Search for the cell housing the specified text and yield its [x, y] center coordinate. 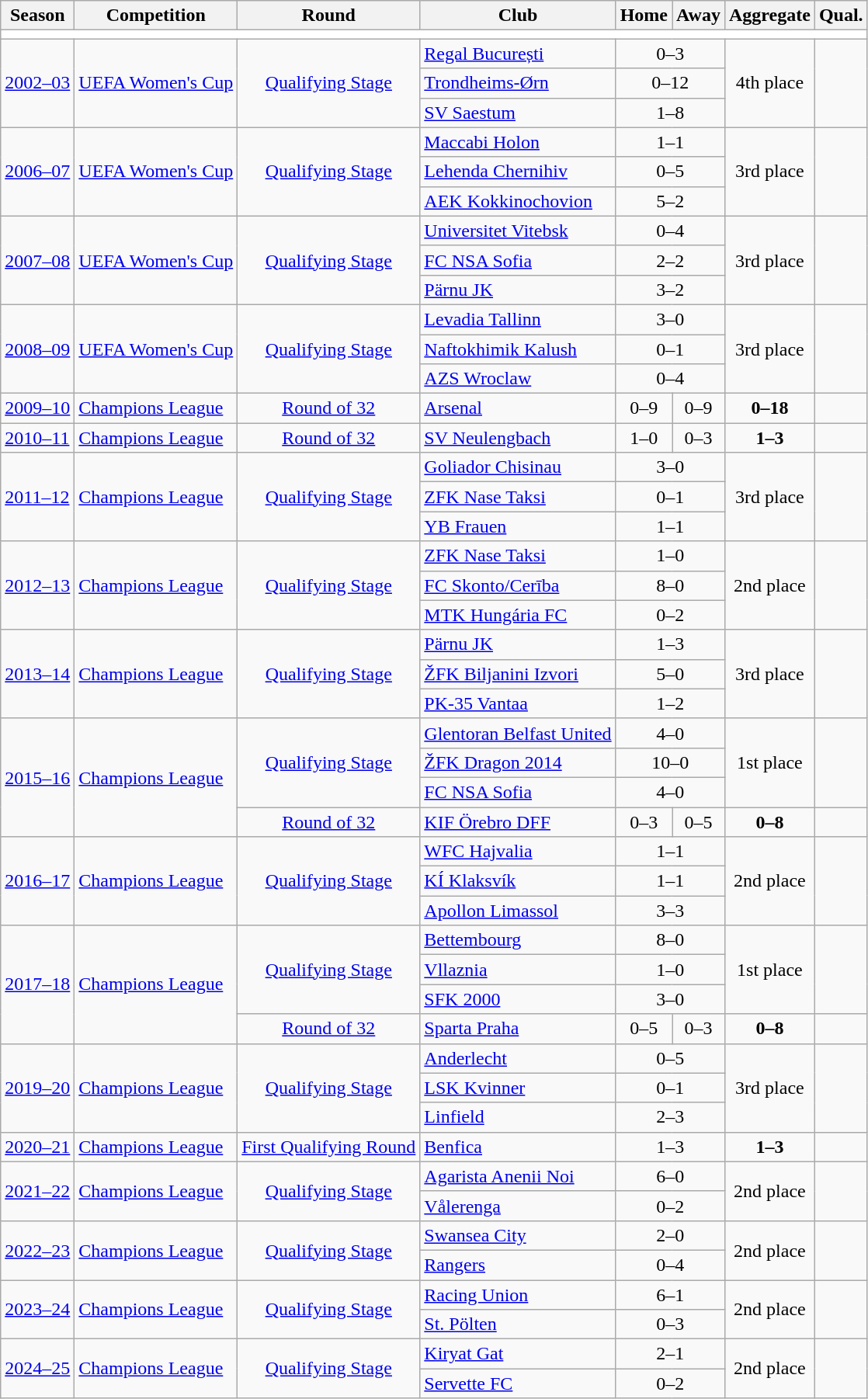
Benfica [518, 1147]
Rangers [518, 1265]
Glentoran Belfast United [518, 733]
2016–17 [37, 881]
Linfield [518, 1117]
2019–20 [37, 1088]
St. Pölten [518, 1324]
Vllaznia [518, 970]
Competition [156, 16]
Arsenal [518, 408]
Anderlecht [518, 1058]
2006–07 [37, 172]
First Qualifying Round [329, 1147]
Bettembourg [518, 940]
2–1 [670, 1354]
ŽFK Dragon 2014 [518, 762]
5–2 [670, 201]
2013–14 [37, 674]
2010–11 [37, 438]
Servette FC [518, 1383]
Trondheims-Ørn [518, 83]
Home [644, 16]
Away [699, 16]
Agarista Anenii Noi [518, 1176]
2021–22 [37, 1191]
Club [518, 16]
ŽFK Biljanini Izvori [518, 674]
Lehenda Chernihiv [518, 172]
5–0 [670, 674]
SFK 2000 [518, 999]
10–0 [670, 762]
2007–08 [37, 260]
Swansea City [518, 1235]
0–12 [670, 83]
2017–18 [37, 984]
2023–24 [37, 1309]
2022–23 [37, 1250]
6–0 [670, 1176]
AEK Kokkinochovion [518, 201]
2–3 [670, 1117]
2009–10 [37, 408]
LSK Kvinner [518, 1088]
Aggregate [769, 16]
2020–21 [37, 1147]
KÍ Klaksvík [518, 881]
2012–13 [37, 585]
Universitet Vitebsk [518, 231]
PK-35 Vantaa [518, 703]
Round [329, 16]
2008–09 [37, 349]
Regal București [518, 54]
Levadia Tallinn [518, 319]
FC Skonto/Cerība [518, 585]
1–2 [670, 703]
2015–16 [37, 777]
WFC Hajvalia [518, 852]
6–1 [670, 1294]
Apollon Limassol [518, 911]
Qual. [841, 16]
3–2 [670, 290]
SV Neulengbach [518, 438]
2–2 [670, 260]
Maccabi Holon [518, 142]
2011–12 [37, 497]
Vålerenga [518, 1206]
1–8 [670, 113]
Season [37, 16]
2024–25 [37, 1369]
Naftokhimik Kalush [518, 349]
2002–03 [37, 83]
Sparta Praha [518, 1029]
Kiryat Gat [518, 1354]
Goliador Chisinau [518, 467]
4th place [769, 83]
KIF Örebro DFF [518, 822]
Racing Union [518, 1294]
0–18 [769, 408]
3–3 [670, 911]
AZS Wroclaw [518, 379]
SV Saestum [518, 113]
YB Frauen [518, 526]
MTK Hungária FC [518, 615]
2–0 [670, 1235]
